Identify which cell holds the provided text, then report its [x, y] central coordinate. 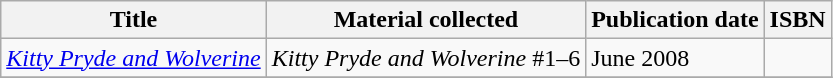
Title [134, 20]
Kitty Pryde and Wolverine [134, 58]
Material collected [426, 20]
Kitty Pryde and Wolverine #1–6 [426, 58]
Publication date [675, 20]
June 2008 [675, 58]
ISBN [798, 20]
